From the cell containing the given text, extract its center point as [x, y] coordinate. 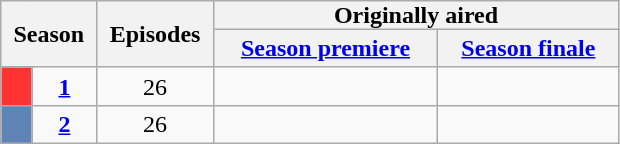
Season premiere [326, 48]
2 [64, 124]
Episodes [155, 34]
Originally aired [416, 15]
1 [64, 86]
Season [49, 34]
Season finale [528, 48]
